Provide the (X, Y) coordinate of the cell's center where the given text is located.  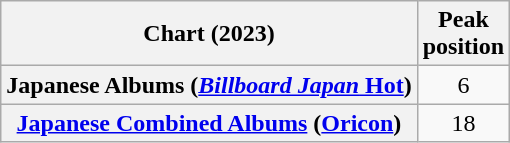
Chart (2023) (209, 34)
Peakposition (463, 34)
Japanese Combined Albums (Oricon) (209, 123)
Japanese Albums (Billboard Japan Hot) (209, 85)
6 (463, 85)
18 (463, 123)
